Return (X, Y) of the center of cell containing provided text 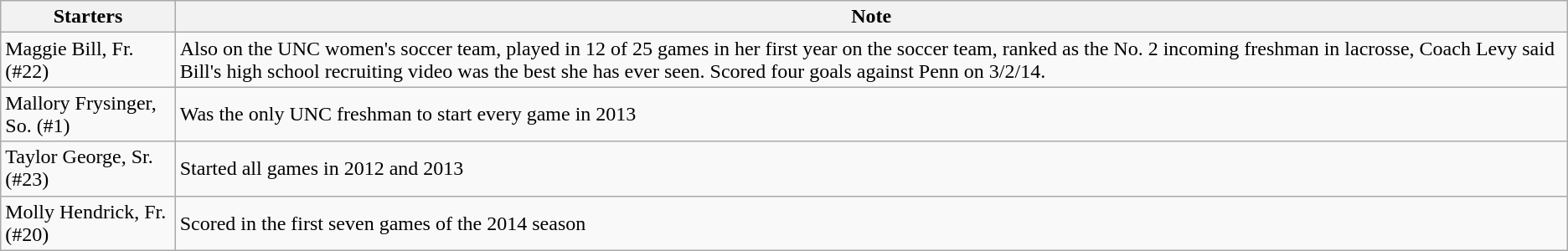
Started all games in 2012 and 2013 (871, 169)
Note (871, 17)
Molly Hendrick, Fr. (#20) (88, 223)
Starters (88, 17)
Scored in the first seven games of the 2014 season (871, 223)
Was the only UNC freshman to start every game in 2013 (871, 114)
Maggie Bill, Fr. (#22) (88, 60)
Taylor George, Sr. (#23) (88, 169)
Mallory Frysinger, So. (#1) (88, 114)
